Return the (x, y) coordinate for the center point of the cell that contains the specified text.  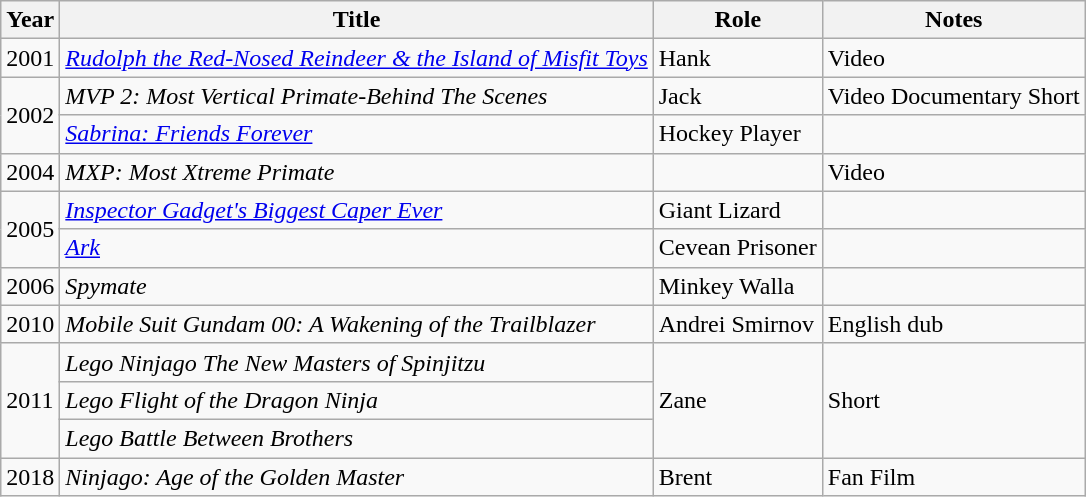
Cevean Prisoner (738, 248)
2006 (30, 286)
2004 (30, 172)
Lego Flight of the Dragon Ninja (356, 400)
2001 (30, 58)
2010 (30, 324)
Spymate (356, 286)
MVP 2: Most Vertical Primate-Behind The Scenes (356, 96)
Mobile Suit Gundam 00: A Wakening of the Trailblazer (356, 324)
Lego Ninjago The New Masters of Spinjitzu (356, 362)
Role (738, 20)
2002 (30, 115)
Rudolph the Red-Nosed Reindeer & the Island of Misfit Toys (356, 58)
Hockey Player (738, 134)
Minkey Walla (738, 286)
Short (954, 400)
2018 (30, 477)
MXP: Most Xtreme Primate (356, 172)
2005 (30, 229)
Brent (738, 477)
Year (30, 20)
Title (356, 20)
Giant Lizard (738, 210)
Andrei Smirnov (738, 324)
Ark (356, 248)
Jack (738, 96)
Sabrina: Friends Forever (356, 134)
Notes (954, 20)
English dub (954, 324)
Video Documentary Short (954, 96)
Lego Battle Between Brothers (356, 438)
2011 (30, 400)
Inspector Gadget's Biggest Caper Ever (356, 210)
Ninjago: Age of the Golden Master (356, 477)
Fan Film (954, 477)
Hank (738, 58)
Zane (738, 400)
